Pinpoint the cell where the given text exists, returning its (X, Y) midpoint coordinate. 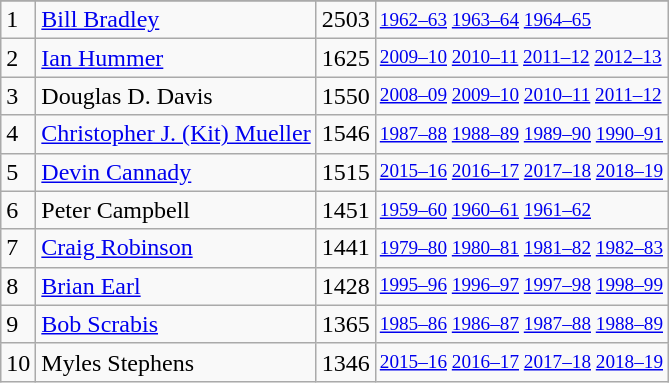
Christopher J. (Kit) Mueller (176, 134)
3 (18, 96)
Peter Campbell (176, 210)
1365 (346, 324)
2503 (346, 20)
Myles Stephens (176, 362)
1451 (346, 210)
1 (18, 20)
Ian Hummer (176, 58)
2 (18, 58)
5 (18, 172)
1959–60 1960–61 1961–62 (521, 210)
8 (18, 286)
1428 (346, 286)
Craig Robinson (176, 248)
1550 (346, 96)
1985–86 1986–87 1987–88 1988–89 (521, 324)
1515 (346, 172)
1441 (346, 248)
7 (18, 248)
Douglas D. Davis (176, 96)
1625 (346, 58)
6 (18, 210)
10 (18, 362)
1346 (346, 362)
1962–63 1963–64 1964–65 (521, 20)
Bob Scrabis (176, 324)
2008–09 2009–10 2010–11 2011–12 (521, 96)
2009–10 2010–11 2011–12 2012–13 (521, 58)
Devin Cannady (176, 172)
9 (18, 324)
Bill Bradley (176, 20)
1979–80 1980–81 1981–82 1982–83 (521, 248)
Brian Earl (176, 286)
1987–88 1988–89 1989–90 1990–91 (521, 134)
1546 (346, 134)
1995–96 1996–97 1997–98 1998–99 (521, 286)
4 (18, 134)
